Return (x, y) of the center of cell containing provided text 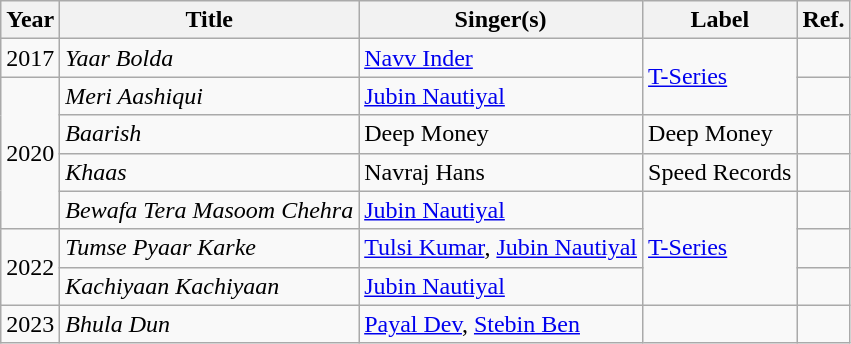
Bhula Dun (210, 324)
2023 (30, 324)
Singer(s) (501, 20)
Ref. (824, 20)
Khaas (210, 172)
2022 (30, 267)
Label (720, 20)
Meri Aashiqui (210, 96)
Yaar Bolda (210, 58)
2020 (30, 153)
Tumse Pyaar Karke (210, 248)
Year (30, 20)
2017 (30, 58)
Bewafa Tera Masoom Chehra (210, 210)
Kachiyaan Kachiyaan (210, 286)
Navv Inder (501, 58)
Baarish (210, 134)
Speed Records (720, 172)
Navraj Hans (501, 172)
Tulsi Kumar, Jubin Nautiyal (501, 248)
Title (210, 20)
Payal Dev, Stebin Ben (501, 324)
